Return (X, Y) of the center of cell containing provided text 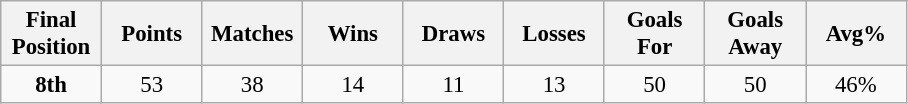
Final Position (52, 34)
46% (856, 85)
53 (152, 85)
Draws (454, 34)
Goals For (654, 34)
Wins (354, 34)
13 (554, 85)
Avg% (856, 34)
Matches (252, 34)
14 (354, 85)
Losses (554, 34)
Goals Away (756, 34)
8th (52, 85)
Points (152, 34)
11 (454, 85)
38 (252, 85)
